Return [x, y] of the center of cell containing provided text 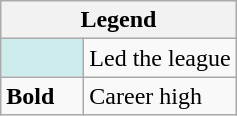
Led the league [160, 58]
Career high [160, 96]
Bold [42, 96]
Legend [118, 20]
